Provide the (x, y) coordinate of the cell's center where the given text is located.  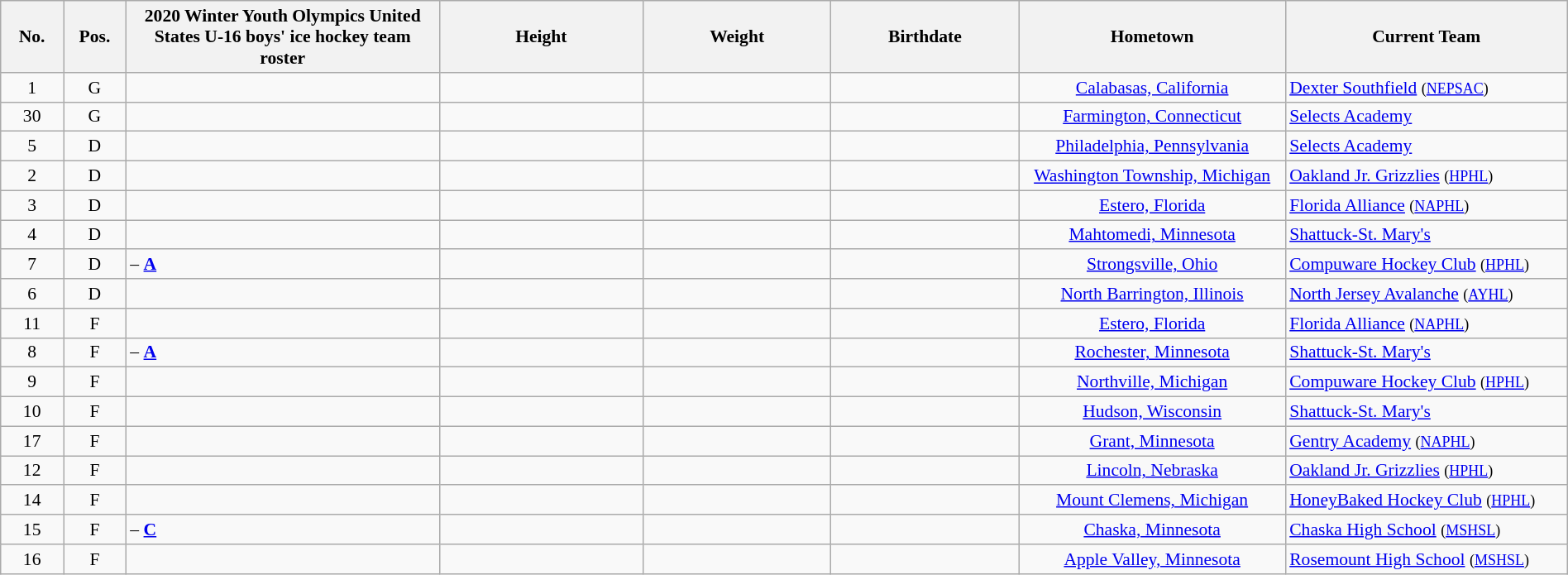
7 (32, 265)
Current Team (1426, 36)
Mahtomedi, Minnesota (1152, 235)
– C (283, 529)
15 (32, 529)
Hudson, Wisconsin (1152, 412)
Northville, Michigan (1152, 382)
North Barrington, Illinois (1152, 294)
30 (32, 117)
Farmington, Connecticut (1152, 117)
11 (32, 323)
Rochester, Minnesota (1152, 352)
Weight (736, 36)
14 (32, 501)
Lincoln, Nebraska (1152, 471)
Strongsville, Ohio (1152, 265)
Pos. (95, 36)
8 (32, 352)
Birthdate (925, 36)
Dexter Southfield (NEPSAC) (1426, 88)
Washington Township, Michigan (1152, 176)
Chaska, Minnesota (1152, 529)
Chaska High School (MSHSL) (1426, 529)
Calabasas, California (1152, 88)
16 (32, 559)
3 (32, 205)
Mount Clemens, Michigan (1152, 501)
HoneyBaked Hockey Club (HPHL) (1426, 501)
17 (32, 441)
2020 Winter Youth Olympics United States U-16 boys' ice hockey team roster (283, 36)
North Jersey Avalanche (AYHL) (1426, 294)
Philadelphia, Pennsylvania (1152, 146)
No. (32, 36)
2 (32, 176)
Grant, Minnesota (1152, 441)
Gentry Academy (NAPHL) (1426, 441)
9 (32, 382)
10 (32, 412)
Rosemount High School (MSHSL) (1426, 559)
5 (32, 146)
Apple Valley, Minnesota (1152, 559)
Height (541, 36)
1 (32, 88)
Hometown (1152, 36)
6 (32, 294)
12 (32, 471)
4 (32, 235)
